Locate the cell with the specified text and output its [x, y] center coordinate. 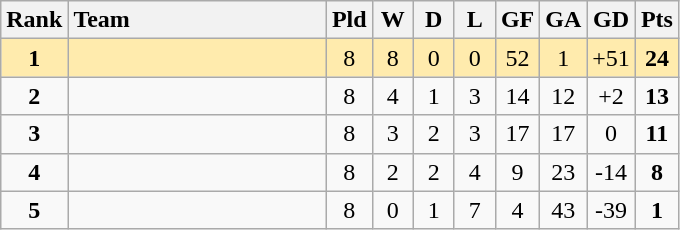
Rank [34, 20]
12 [564, 96]
+2 [612, 96]
11 [656, 134]
24 [656, 58]
9 [517, 172]
-39 [612, 210]
W [392, 20]
43 [564, 210]
52 [517, 58]
D [434, 20]
GF [517, 20]
5 [34, 210]
Pts [656, 20]
L [474, 20]
GA [564, 20]
13 [656, 96]
7 [474, 210]
23 [564, 172]
14 [517, 96]
Team [198, 20]
GD [612, 20]
+51 [612, 58]
Pld [349, 20]
-14 [612, 172]
